From the cell containing the given text, extract its center point as [X, Y] coordinate. 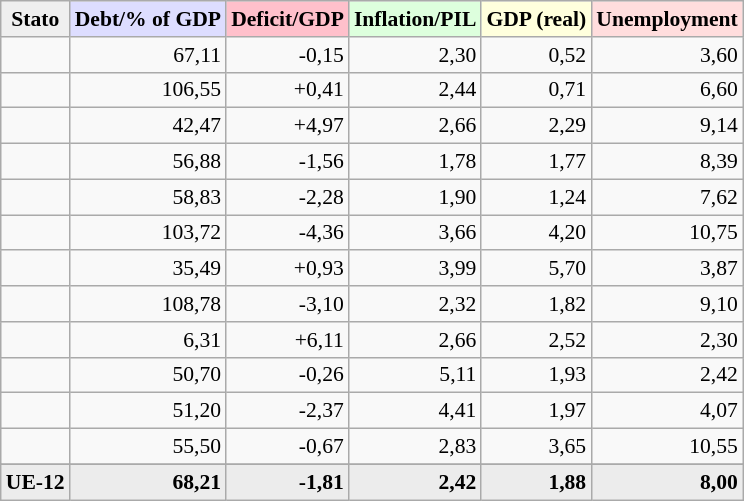
5,70 [536, 269]
1,24 [536, 197]
2,29 [536, 126]
+0,93 [288, 269]
3,99 [415, 269]
-1,81 [288, 482]
3,65 [536, 447]
56,88 [148, 162]
4,20 [536, 233]
7,62 [667, 197]
Stato [36, 19]
9,14 [667, 126]
0,71 [536, 90]
1,90 [415, 197]
5,11 [415, 375]
55,50 [148, 447]
-3,10 [288, 304]
68,21 [148, 482]
GDP (real) [536, 19]
3,87 [667, 269]
Inflation/PIL [415, 19]
Unemployment [667, 19]
-0,26 [288, 375]
3,66 [415, 233]
42,47 [148, 126]
UE-12 [36, 482]
2,83 [415, 447]
+4,97 [288, 126]
-1,56 [288, 162]
10,55 [667, 447]
2,52 [536, 340]
6,31 [148, 340]
1,93 [536, 375]
6,60 [667, 90]
4,41 [415, 411]
+0,41 [288, 90]
2,32 [415, 304]
2,44 [415, 90]
-0,15 [288, 55]
-2,37 [288, 411]
+6,11 [288, 340]
1,78 [415, 162]
-0,67 [288, 447]
1,97 [536, 411]
1,82 [536, 304]
67,11 [148, 55]
1,77 [536, 162]
8,00 [667, 482]
103,72 [148, 233]
108,78 [148, 304]
-2,28 [288, 197]
9,10 [667, 304]
3,60 [667, 55]
0,52 [536, 55]
10,75 [667, 233]
Debt/% of GDP [148, 19]
1,88 [536, 482]
8,39 [667, 162]
106,55 [148, 90]
Deficit/GDP [288, 19]
58,83 [148, 197]
4,07 [667, 411]
-4,36 [288, 233]
51,20 [148, 411]
35,49 [148, 269]
50,70 [148, 375]
